Find where the given text appears and provide that cell's center as (x, y) coordinate. 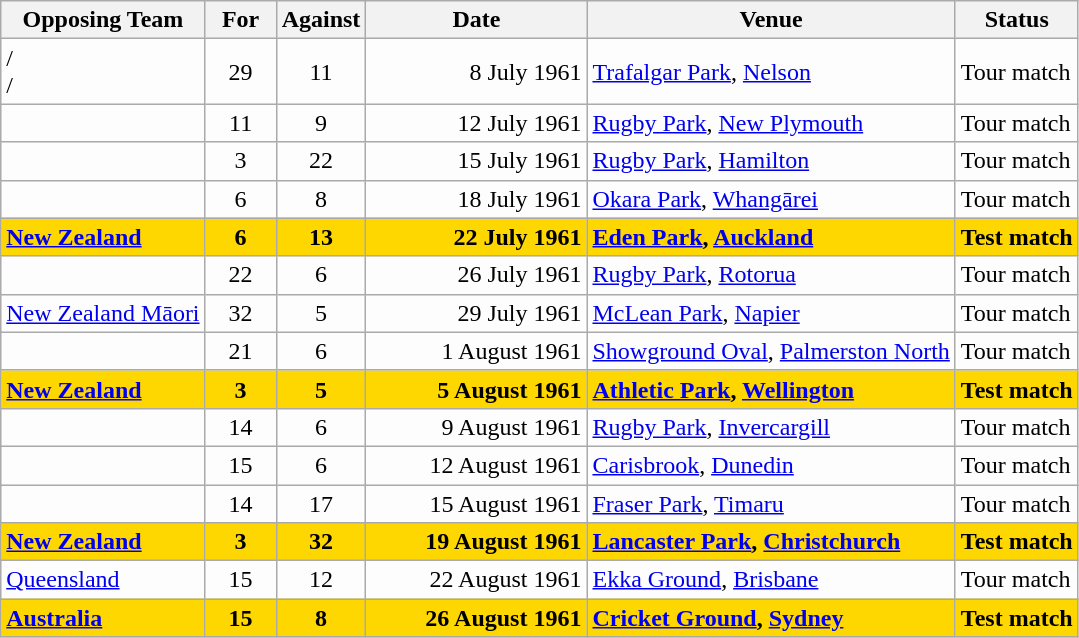
21 (240, 351)
9 (321, 123)
Trafalgar Park, Nelson (771, 72)
Venue (771, 20)
9 August 1961 (476, 427)
26 August 1961 (476, 618)
17 (321, 503)
Date (476, 20)
29 (240, 72)
Opposing Team (103, 20)
15 July 1961 (476, 161)
22 August 1961 (476, 580)
For (240, 20)
15 August 1961 (476, 503)
Carisbrook, Dunedin (771, 465)
Rugby Park, Hamilton (771, 161)
Queensland (103, 580)
/ / (103, 72)
12 (321, 580)
1 August 1961 (476, 351)
Lancaster Park, Christchurch (771, 542)
Australia (103, 618)
5 August 1961 (476, 389)
Eden Park, Auckland (771, 237)
12 July 1961 (476, 123)
13 (321, 237)
26 July 1961 (476, 275)
Okara Park, Whangārei (771, 199)
Athletic Park, Wellington (771, 389)
McLean Park, Napier (771, 313)
12 August 1961 (476, 465)
8 July 1961 (476, 72)
Rugby Park, Rotorua (771, 275)
29 July 1961 (476, 313)
Rugby Park, Invercargill (771, 427)
18 July 1961 (476, 199)
New Zealand Māori (103, 313)
19 August 1961 (476, 542)
Ekka Ground, Brisbane (771, 580)
Rugby Park, New Plymouth (771, 123)
Status (1016, 20)
Showground Oval, Palmerston North (771, 351)
Cricket Ground, Sydney (771, 618)
Fraser Park, Timaru (771, 503)
22 July 1961 (476, 237)
Against (321, 20)
